Output the [X, Y] coordinate of the center of the cell containing the given text.  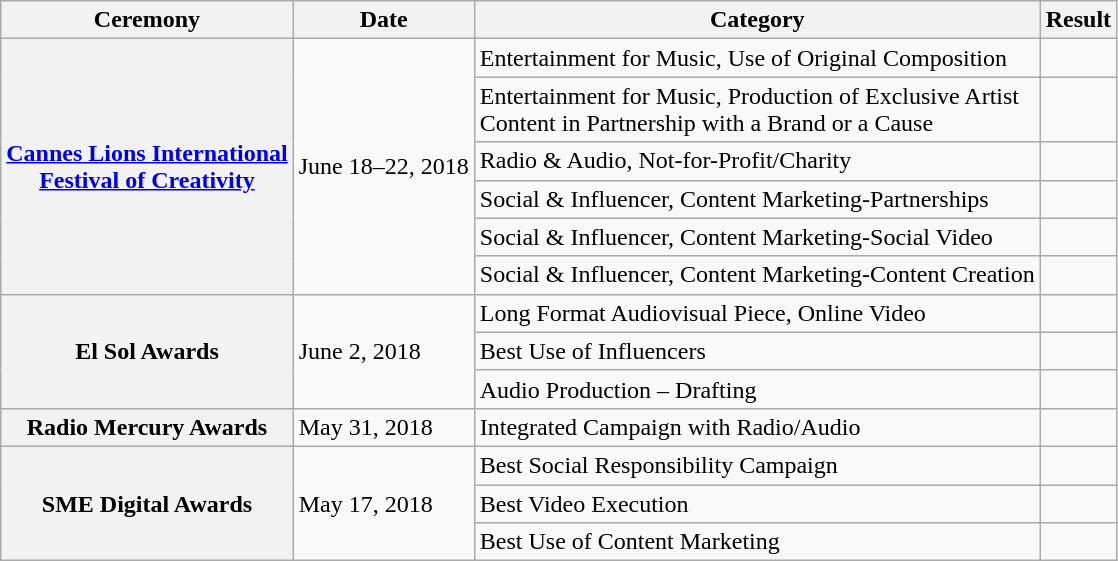
Category [757, 20]
May 17, 2018 [384, 503]
May 31, 2018 [384, 427]
Social & Influencer, Content Marketing-Content Creation [757, 275]
Best Social Responsibility Campaign [757, 465]
Long Format Audiovisual Piece, Online Video [757, 313]
Entertainment for Music, Use of Original Composition [757, 58]
Cannes Lions InternationalFestival of Creativity [147, 166]
Social & Influencer, Content Marketing-Partnerships [757, 199]
SME Digital Awards [147, 503]
Integrated Campaign with Radio/Audio [757, 427]
Best Video Execution [757, 503]
Entertainment for Music, Production of Exclusive ArtistContent in Partnership with a Brand or a Cause [757, 110]
Radio & Audio, Not-for-Profit/Charity [757, 161]
Best Use of Influencers [757, 351]
Best Use of Content Marketing [757, 542]
Social & Influencer, Content Marketing-Social Video [757, 237]
El Sol Awards [147, 351]
Audio Production – Drafting [757, 389]
Result [1078, 20]
Ceremony [147, 20]
June 18–22, 2018 [384, 166]
Date [384, 20]
June 2, 2018 [384, 351]
Radio Mercury Awards [147, 427]
